Determine the (X, Y) coordinate at the center of the cell enclosing the given text.  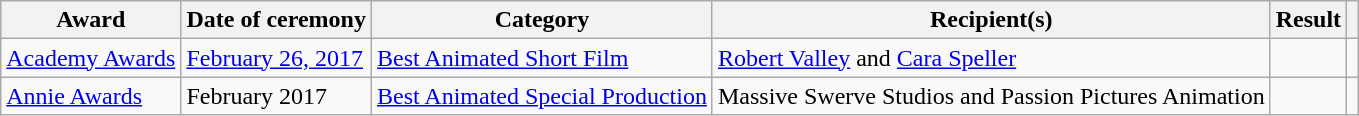
February 2017 (276, 96)
Recipient(s) (991, 20)
Date of ceremony (276, 20)
Best Animated Special Production (542, 96)
Robert Valley and Cara Speller (991, 58)
Award (91, 20)
February 26, 2017 (276, 58)
Category (542, 20)
Massive Swerve Studios and Passion Pictures Animation (991, 96)
Academy Awards (91, 58)
Best Animated Short Film (542, 58)
Result (1308, 20)
Annie Awards (91, 96)
